Pinpoint the cell where the given text exists, returning its [x, y] midpoint coordinate. 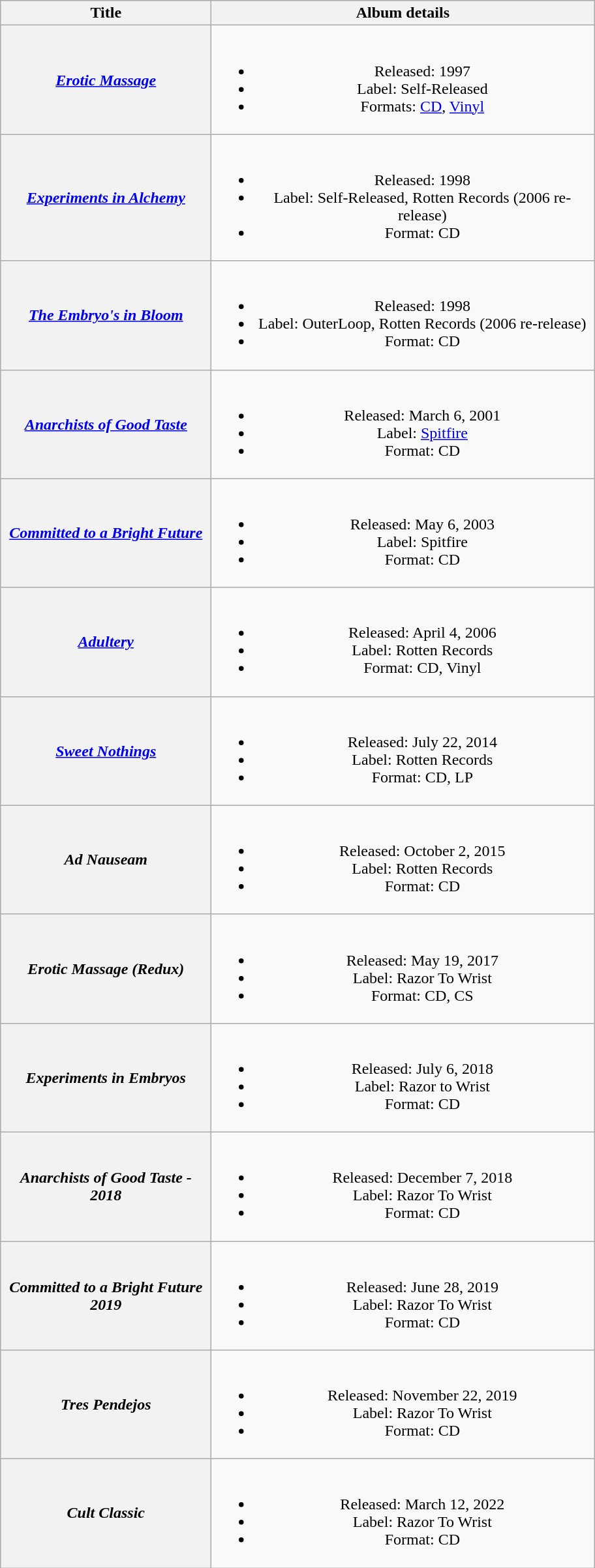
Released: November 22, 2019Label: Razor To WristFormat: CD [403, 1404]
Released: June 28, 2019Label: Razor To WristFormat: CD [403, 1296]
Title [106, 13]
Sweet Nothings [106, 751]
Released: 1997Label: Self-ReleasedFormats: CD, Vinyl [403, 80]
Tres Pendejos [106, 1404]
The Embryo's in Bloom [106, 316]
Committed to a Bright Future 2019 [106, 1296]
Cult Classic [106, 1514]
Released: May 19, 2017Label: Razor To WristFormat: CD, CS [403, 969]
Anarchists of Good Taste [106, 424]
Ad Nauseam [106, 859]
Album details [403, 13]
Released: October 2, 2015Label: Rotten RecordsFormat: CD [403, 859]
Released: 1998Label: OuterLoop, Rotten Records (2006 re-release)Format: CD [403, 316]
Anarchists of Good Taste - 2018 [106, 1187]
Released: March 12, 2022Label: Razor To WristFormat: CD [403, 1514]
Experiments in Embryos [106, 1077]
Released: July 6, 2018Label: Razor to WristFormat: CD [403, 1077]
Committed to a Bright Future [106, 533]
Released: March 6, 2001Label: SpitfireFormat: CD [403, 424]
Released: July 22, 2014Label: Rotten RecordsFormat: CD, LP [403, 751]
Released: 1998Label: Self-Released, Rotten Records (2006 re-release)Format: CD [403, 198]
Adultery [106, 642]
Released: April 4, 2006Label: Rotten RecordsFormat: CD, Vinyl [403, 642]
Released: December 7, 2018Label: Razor To WristFormat: CD [403, 1187]
Erotic Massage (Redux) [106, 969]
Experiments in Alchemy [106, 198]
Released: May 6, 2003Label: SpitfireFormat: CD [403, 533]
Erotic Massage [106, 80]
